Capture the cell that displays the provided text and extract its [X, Y] central coordinate. 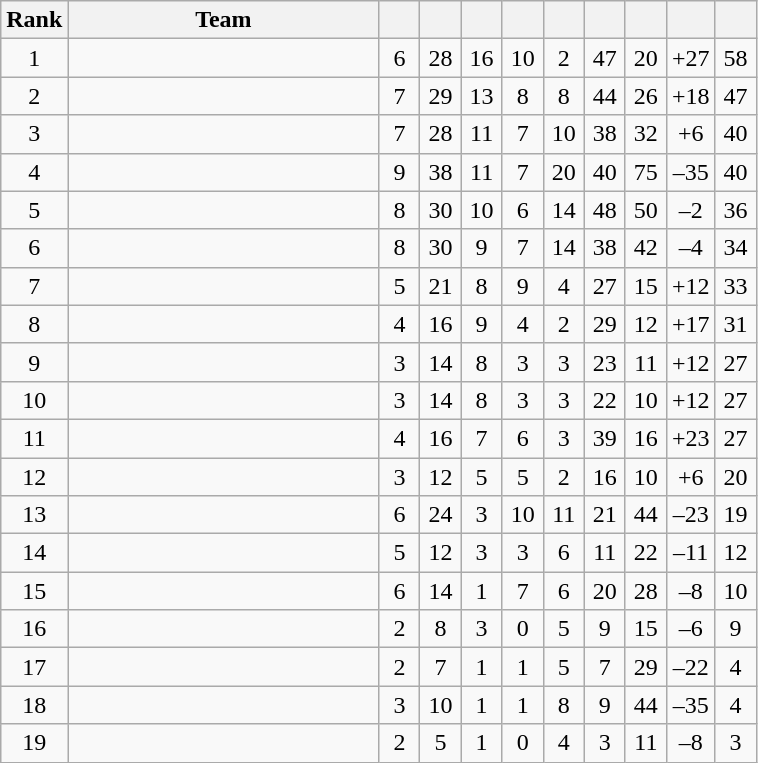
18 [34, 705]
–11 [690, 553]
48 [604, 210]
Rank [34, 20]
39 [604, 438]
23 [604, 362]
50 [646, 210]
+18 [690, 96]
31 [736, 324]
36 [736, 210]
75 [646, 172]
Team [224, 20]
17 [34, 667]
58 [736, 58]
26 [646, 96]
+27 [690, 58]
–22 [690, 667]
+23 [690, 438]
–2 [690, 210]
+17 [690, 324]
42 [646, 248]
33 [736, 286]
24 [440, 515]
–4 [690, 248]
–23 [690, 515]
34 [736, 248]
–6 [690, 629]
32 [646, 134]
